Capture the cell that displays the provided text and extract its (x, y) central coordinate. 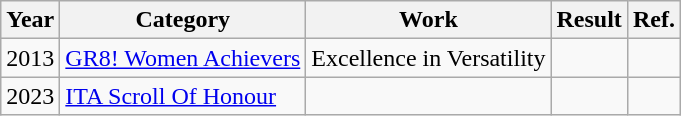
Excellence in Versatility (428, 58)
GR8! Women Achievers (183, 58)
Ref. (654, 20)
Category (183, 20)
2013 (30, 58)
ITA Scroll Of Honour (183, 96)
Result (589, 20)
Year (30, 20)
Work (428, 20)
2023 (30, 96)
